Search for the cell housing the specified text and yield its (x, y) center coordinate. 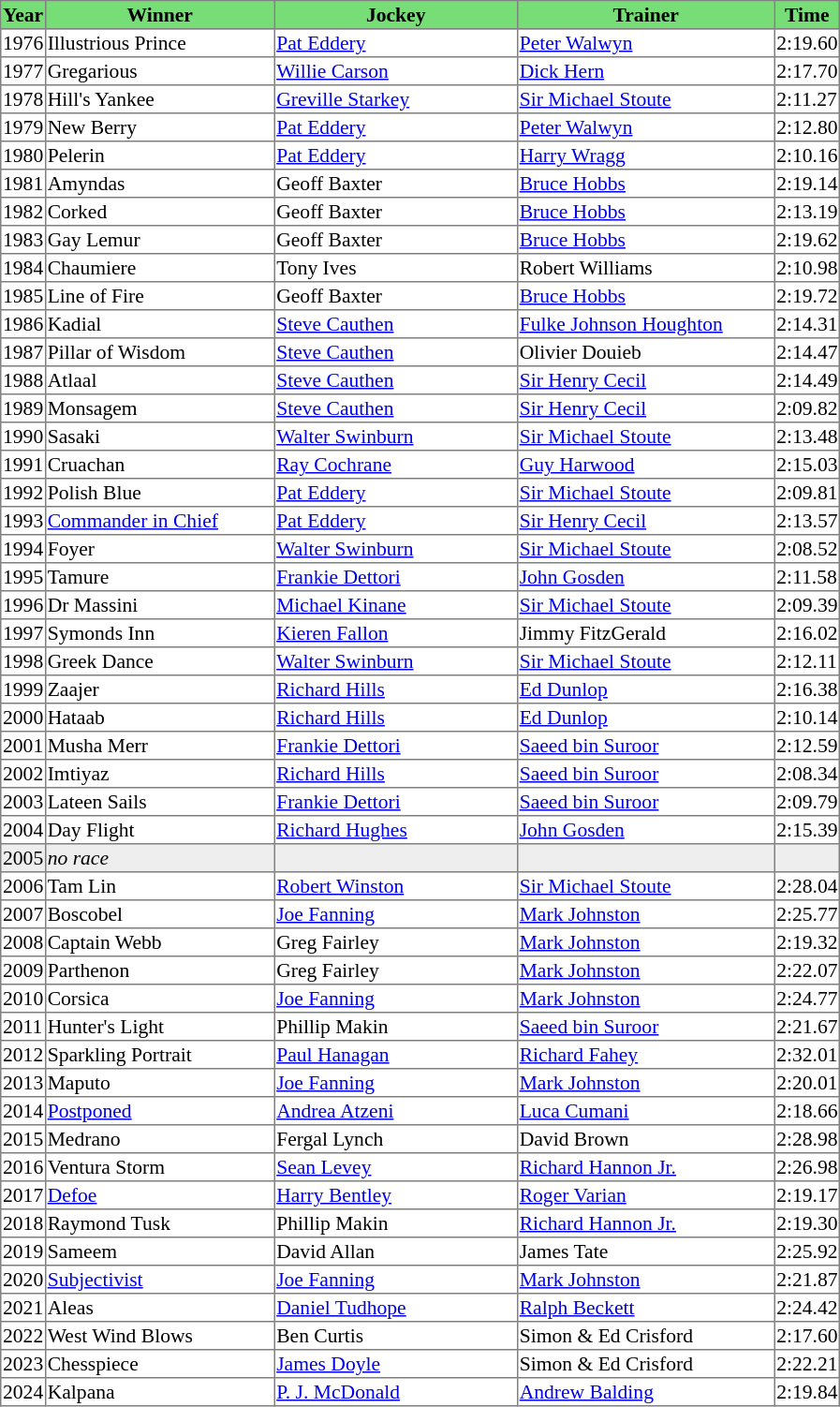
Day Flight (159, 830)
P. J. McDonald (396, 1392)
1993 (23, 521)
2017 (23, 1195)
Imtiyaz (159, 774)
2:10.14 (807, 718)
2012 (23, 1055)
2:21.87 (807, 1280)
Andrea Atzeni (396, 1111)
2022 (23, 1336)
Time (807, 15)
Daniel Tudhope (396, 1308)
2006 (23, 886)
2:21.67 (807, 1027)
New Berry (159, 127)
2:24.42 (807, 1308)
Musha Merr (159, 746)
Raymond Tusk (159, 1223)
Pillar of Wisdom (159, 352)
2:19.30 (807, 1223)
1990 (23, 437)
2:14.31 (807, 324)
James Doyle (396, 1364)
1979 (23, 127)
Kadial (159, 324)
Corked (159, 212)
1987 (23, 352)
1988 (23, 380)
Fergal Lynch (396, 1139)
2:15.03 (807, 465)
Robert Williams (645, 268)
Ray Cochrane (396, 465)
Ralph Beckett (645, 1308)
Postponed (159, 1111)
Year (23, 15)
2:13.48 (807, 437)
2:19.60 (807, 43)
David Allan (396, 1251)
2005 (23, 858)
Medrano (159, 1139)
2:14.49 (807, 380)
2:20.01 (807, 1083)
Harry Bentley (396, 1195)
Luca Cumani (645, 1111)
Ventura Storm (159, 1167)
Illustrious Prince (159, 43)
1981 (23, 184)
Hunter's Light (159, 1027)
Zaajer (159, 689)
2:22.21 (807, 1364)
Olivier Douieb (645, 352)
2:12.11 (807, 661)
1977 (23, 71)
Pelerin (159, 156)
Chaumiere (159, 268)
2:08.52 (807, 549)
2:09.81 (807, 493)
2:17.70 (807, 71)
2019 (23, 1251)
2000 (23, 718)
Hataab (159, 718)
2:22.07 (807, 970)
2:24.77 (807, 999)
Foyer (159, 549)
Robert Winston (396, 886)
2:19.32 (807, 942)
1982 (23, 212)
2016 (23, 1167)
2:19.17 (807, 1195)
2:13.19 (807, 212)
2:12.59 (807, 746)
2:13.57 (807, 521)
1997 (23, 633)
2:19.14 (807, 184)
Line of Fire (159, 296)
2011 (23, 1027)
Winner (159, 15)
Kieren Fallon (396, 633)
2:18.66 (807, 1111)
2:09.39 (807, 605)
2:14.47 (807, 352)
Gregarious (159, 71)
2:19.62 (807, 240)
Jimmy FitzGerald (645, 633)
Lateen Sails (159, 802)
Willie Carson (396, 71)
1994 (23, 549)
Tony Ives (396, 268)
2008 (23, 942)
2014 (23, 1111)
Michael Kinane (396, 605)
1985 (23, 296)
Hill's Yankee (159, 99)
Harry Wragg (645, 156)
Amyndas (159, 184)
2:19.84 (807, 1392)
1986 (23, 324)
2:16.38 (807, 689)
West Wind Blows (159, 1336)
2024 (23, 1392)
Boscobel (159, 914)
2013 (23, 1083)
2020 (23, 1280)
Tam Lin (159, 886)
Polish Blue (159, 493)
Richard Fahey (645, 1055)
David Brown (645, 1139)
Symonds Inn (159, 633)
2010 (23, 999)
Gay Lemur (159, 240)
2:19.72 (807, 296)
2:32.01 (807, 1055)
1992 (23, 493)
1983 (23, 240)
James Tate (645, 1251)
Atlaal (159, 380)
1995 (23, 577)
Andrew Balding (645, 1392)
2:09.82 (807, 408)
2:15.39 (807, 830)
2007 (23, 914)
1991 (23, 465)
2015 (23, 1139)
Tamure (159, 577)
2:10.16 (807, 156)
1978 (23, 99)
Paul Hanagan (396, 1055)
2:17.60 (807, 1336)
2:10.98 (807, 268)
2003 (23, 802)
Sean Levey (396, 1167)
Sparkling Portrait (159, 1055)
2:25.92 (807, 1251)
Guy Harwood (645, 465)
2002 (23, 774)
1998 (23, 661)
Greville Starkey (396, 99)
2023 (23, 1364)
Corsica (159, 999)
Cruachan (159, 465)
2:11.27 (807, 99)
2018 (23, 1223)
Monsagem (159, 408)
Subjectivist (159, 1280)
2:28.98 (807, 1139)
Defoe (159, 1195)
1989 (23, 408)
Trainer (645, 15)
Commander in Chief (159, 521)
Greek Dance (159, 661)
2009 (23, 970)
2:12.80 (807, 127)
1976 (23, 43)
Parthenon (159, 970)
Dick Hern (645, 71)
Kalpana (159, 1392)
Maputo (159, 1083)
Fulke Johnson Houghton (645, 324)
Jockey (396, 15)
1984 (23, 268)
Sameem (159, 1251)
Richard Hughes (396, 830)
1980 (23, 156)
Chesspiece (159, 1364)
2:26.98 (807, 1167)
Captain Webb (159, 942)
Dr Massini (159, 605)
1999 (23, 689)
2:16.02 (807, 633)
1996 (23, 605)
Ben Curtis (396, 1336)
Sasaki (159, 437)
2:25.77 (807, 914)
no race (159, 858)
Aleas (159, 1308)
Roger Varian (645, 1195)
2:11.58 (807, 577)
2:28.04 (807, 886)
2:08.34 (807, 774)
2001 (23, 746)
2:09.79 (807, 802)
2004 (23, 830)
2021 (23, 1308)
